Pinpoint the cell where the given text exists, returning its (x, y) midpoint coordinate. 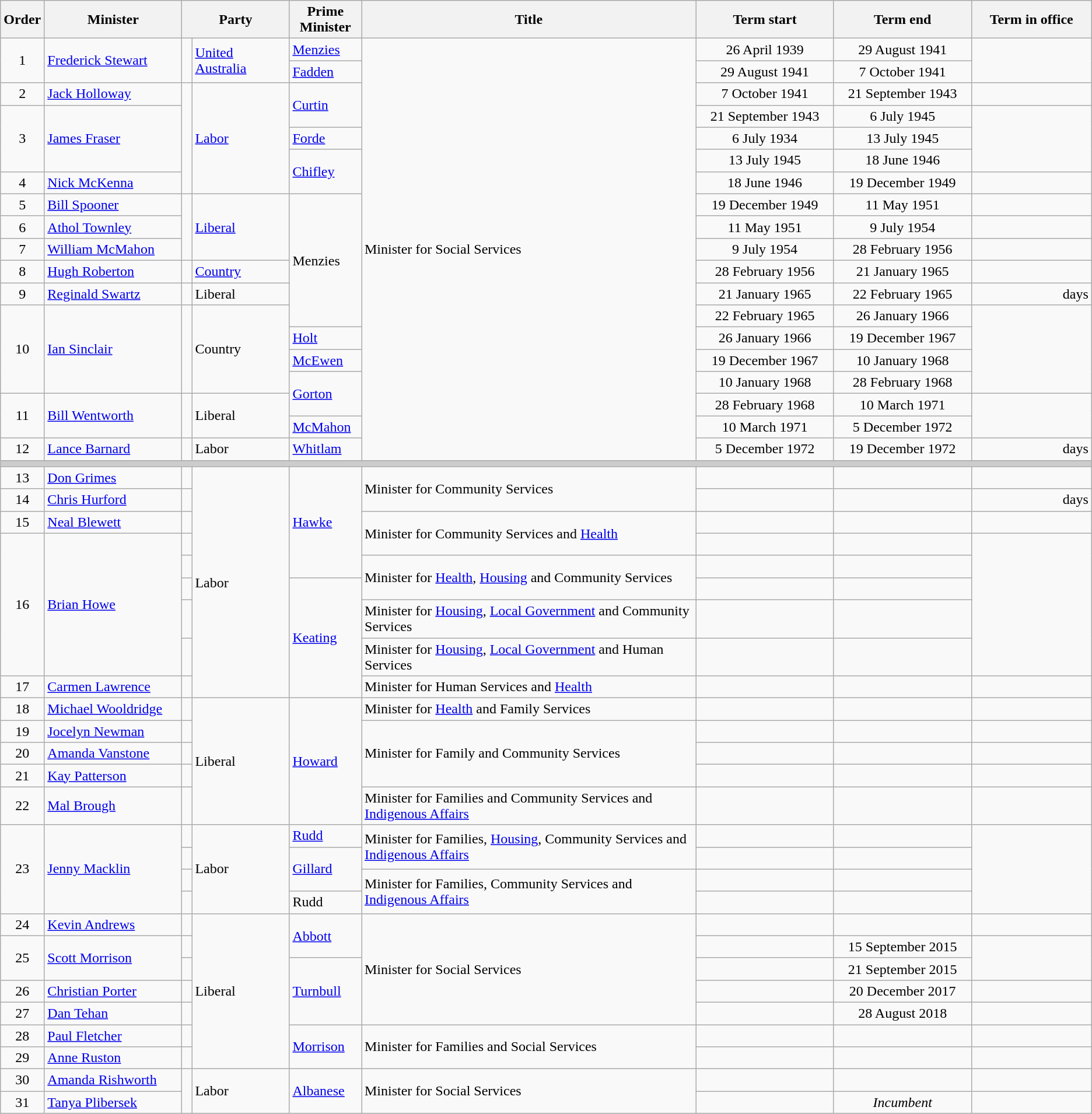
Gorton (325, 394)
McEwen (325, 360)
Turnbull (325, 991)
Keating (325, 637)
18 (22, 709)
Minister for Families and Social Services (529, 1046)
17 (22, 687)
Anne Ruston (113, 1058)
Athol Townley (113, 227)
29 (22, 1058)
19 (22, 731)
Lance Barnard (113, 449)
Hawke (325, 522)
16 (22, 604)
9 (22, 293)
8 (22, 271)
Scott Morrison (113, 958)
15 (22, 522)
Paul Fletcher (113, 1035)
Minister for Housing, Local Government and Human Services (529, 657)
23 (22, 869)
Frederick Stewart (113, 61)
22 (22, 806)
Order (22, 20)
14 (22, 500)
Minister for Health and Family Services (529, 709)
James Fraser (113, 138)
Brian Howe (113, 604)
William McMahon (113, 249)
6 July 1945 (902, 116)
Tanya Plibersek (113, 1102)
Holt (325, 338)
Kevin Andrews (113, 924)
2 (22, 94)
10 (22, 349)
Christian Porter (113, 991)
Michael Wooldridge (113, 709)
21 September 2015 (902, 969)
Term in office (1031, 20)
Don Grimes (113, 478)
5 (22, 205)
Morrison (325, 1046)
28 (22, 1035)
Ian Sinclair (113, 349)
26 (22, 991)
Jack Holloway (113, 94)
Term end (902, 20)
Minister for Community Services and Health (529, 533)
4 (22, 183)
24 (22, 924)
19 December 1972 (902, 449)
Kay Patterson (113, 776)
11 (22, 416)
7 (22, 249)
Whitlam (325, 449)
Dan Tehan (113, 1013)
31 (22, 1102)
Title (529, 20)
Incumbent (902, 1102)
Amanda Vanstone (113, 754)
Curtin (325, 105)
Chifley (325, 171)
28 August 2018 (902, 1013)
27 (22, 1013)
30 (22, 1080)
6 July 1934 (765, 138)
15 September 2015 (902, 947)
Term start (765, 20)
Fadden (325, 72)
Gillard (325, 869)
Nick McKenna (113, 183)
Mal Brough (113, 806)
1 (22, 61)
20 December 2017 (902, 991)
Minister for Community Services (529, 489)
Carmen Lawrence (113, 687)
Minister for Families, Housing, Community Services and Indigenous Affairs (529, 847)
Bill Spooner (113, 205)
Minister for Families, Community Services and Indigenous Affairs (529, 891)
Abbott (325, 936)
21 (22, 776)
Minister for Families and Community Services and Indigenous Affairs (529, 806)
Jocelyn Newman (113, 731)
Amanda Rishworth (113, 1080)
Minister (113, 20)
12 (22, 449)
Forde (325, 138)
3 (22, 138)
20 (22, 754)
25 (22, 958)
Minister for Health, Housing and Community Services (529, 577)
Minister for Human Services and Health (529, 687)
Neal Blewett (113, 522)
Chris Hurford (113, 500)
6 (22, 227)
13 (22, 478)
Minister for Family and Community Services (529, 754)
Hugh Roberton (113, 271)
Albanese (325, 1091)
Howard (325, 762)
Minister for Housing, Local Government and Community Services (529, 618)
26 April 1939 (765, 50)
Jenny Macklin (113, 869)
Bill Wentworth (113, 416)
McMahon (325, 427)
United Australia (240, 61)
Party (236, 20)
Prime Minister (325, 20)
Reginald Swartz (113, 293)
